Output the [X, Y] coordinate of the center of the cell containing the given text.  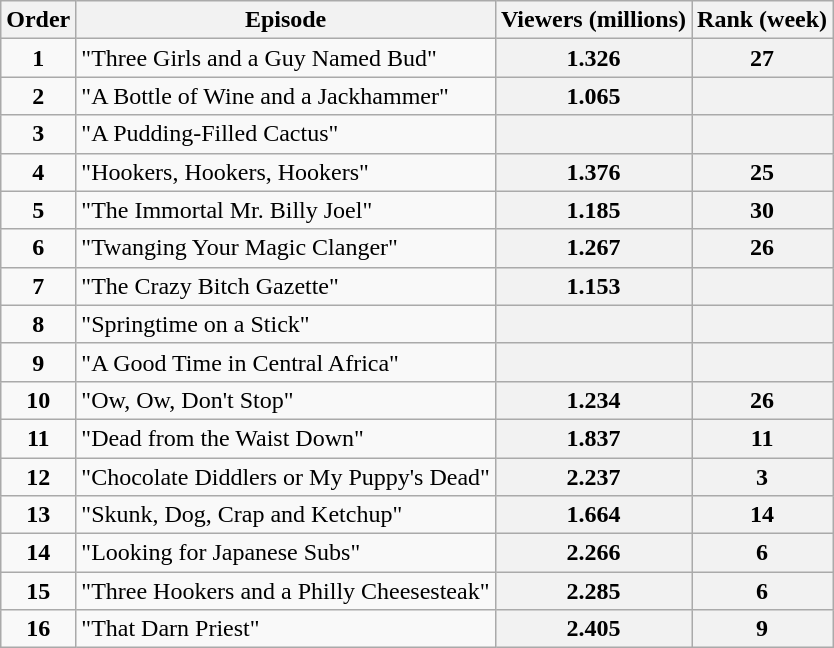
30 [762, 210]
"That Darn Priest" [286, 629]
16 [38, 629]
1.837 [593, 438]
Rank (week) [762, 20]
Episode [286, 20]
8 [38, 324]
Viewers (millions) [593, 20]
1.065 [593, 96]
13 [38, 515]
"Chocolate Diddlers or My Puppy's Dead" [286, 477]
27 [762, 58]
2.266 [593, 553]
"The Crazy Bitch Gazette" [286, 286]
Order [38, 20]
1.664 [593, 515]
25 [762, 172]
10 [38, 400]
"Looking for Japanese Subs" [286, 553]
2.405 [593, 629]
5 [38, 210]
1.185 [593, 210]
1.376 [593, 172]
"Dead from the Waist Down" [286, 438]
"The Immortal Mr. Billy Joel" [286, 210]
"Three Girls and a Guy Named Bud" [286, 58]
"Twanging Your Magic Clanger" [286, 248]
1.153 [593, 286]
1.267 [593, 248]
7 [38, 286]
"A Pudding-Filled Cactus" [286, 134]
15 [38, 591]
"Ow, Ow, Don't Stop" [286, 400]
1 [38, 58]
"Three Hookers and a Philly Cheesesteak" [286, 591]
"A Good Time in Central Africa" [286, 362]
2 [38, 96]
"Skunk, Dog, Crap and Ketchup" [286, 515]
1.326 [593, 58]
12 [38, 477]
1.234 [593, 400]
4 [38, 172]
2.237 [593, 477]
2.285 [593, 591]
"A Bottle of Wine and a Jackhammer" [286, 96]
"Hookers, Hookers, Hookers" [286, 172]
"Springtime on a Stick" [286, 324]
